Return [x, y] of the center of cell containing provided text 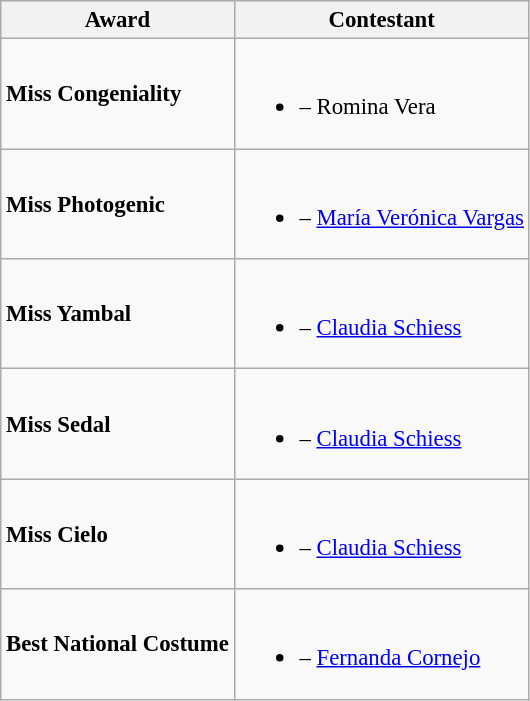
– Fernanda Cornejo [382, 644]
Contestant [382, 20]
Miss Photogenic [118, 204]
– Romina Vera [382, 94]
Award [118, 20]
– María Verónica Vargas [382, 204]
Miss Cielo [118, 534]
Best National Costume [118, 644]
Miss Sedal [118, 424]
Miss Yambal [118, 314]
Miss Congeniality [118, 94]
